Detect which cell encompasses the target text, then output its [x, y] center coordinate. 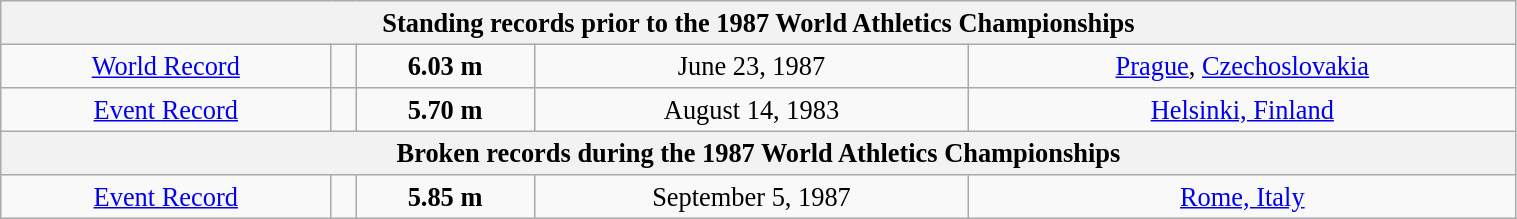
Prague, Czechoslovakia [1242, 66]
5.85 m [446, 197]
Broken records during the 1987 World Athletics Championships [758, 153]
August 14, 1983 [751, 109]
Standing records prior to the 1987 World Athletics Championships [758, 22]
Rome, Italy [1242, 197]
Helsinki, Finland [1242, 109]
6.03 m [446, 66]
September 5, 1987 [751, 197]
World Record [166, 66]
June 23, 1987 [751, 66]
5.70 m [446, 109]
